Locate the cell with the specified text and output its [x, y] center coordinate. 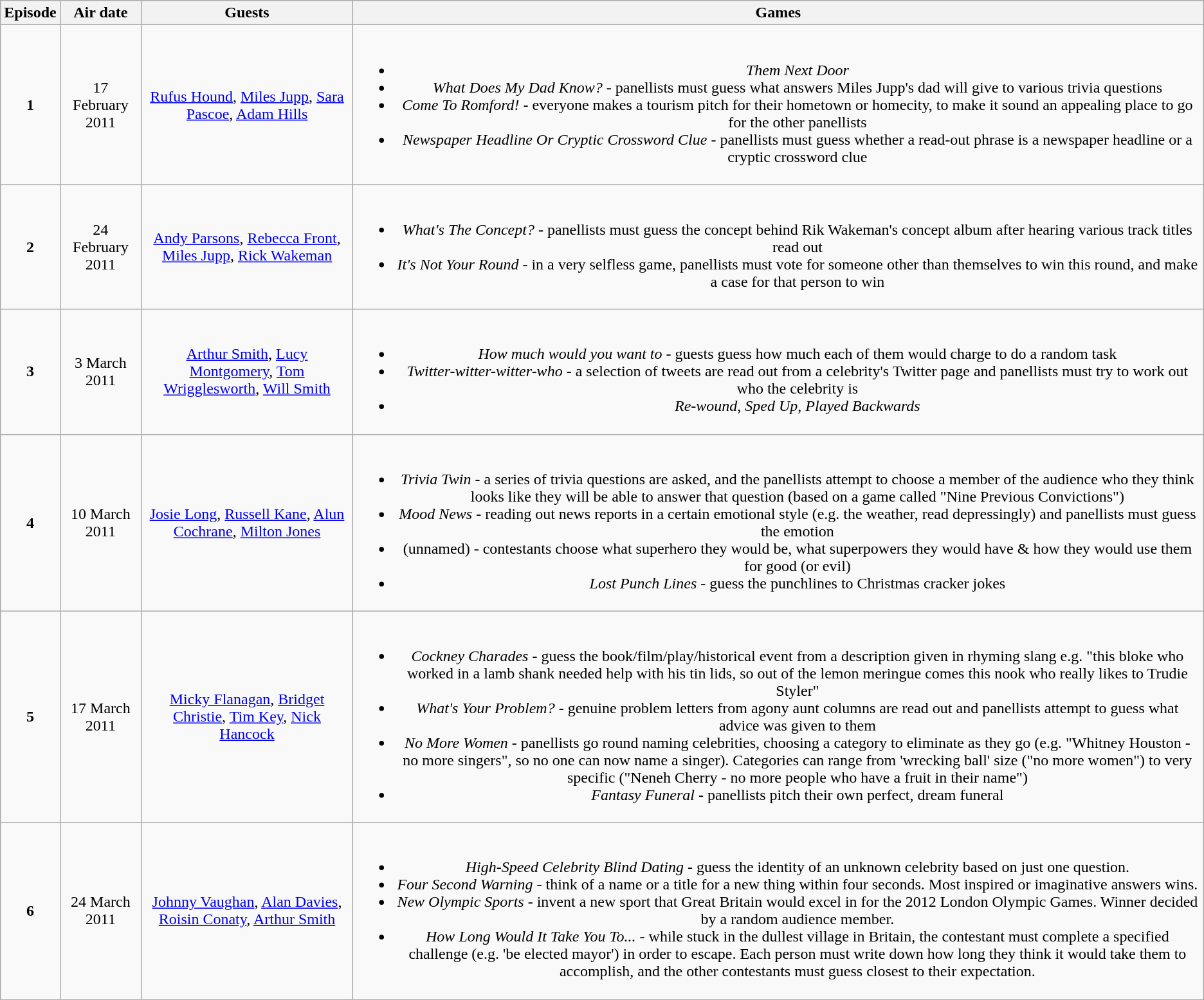
Andy Parsons, Rebecca Front, Miles Jupp, Rick Wakeman [247, 247]
Arthur Smith, Lucy Montgomery, Tom Wrigglesworth, Will Smith [247, 372]
Josie Long, Russell Kane, Alun Cochrane, Milton Jones [247, 522]
Rufus Hound, Miles Jupp, Sara Pascoe, Adam Hills [247, 105]
17 March 2011 [100, 716]
Games [778, 13]
2 [30, 247]
Micky Flanagan, Bridget Christie, Tim Key, Nick Hancock [247, 716]
6 [30, 911]
17 February 2011 [100, 105]
10 March 2011 [100, 522]
Air date [100, 13]
Johnny Vaughan, Alan Davies, Roisin Conaty, Arthur Smith [247, 911]
24 February 2011 [100, 247]
3 [30, 372]
5 [30, 716]
Episode [30, 13]
3 March 2011 [100, 372]
1 [30, 105]
4 [30, 522]
24 March 2011 [100, 911]
Guests [247, 13]
